Determine the [x, y] coordinate at the center of the cell enclosing the given text.  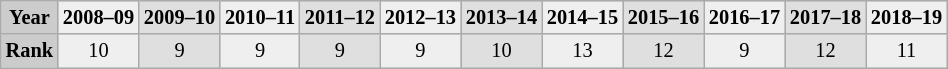
Year [30, 17]
2017–18 [826, 17]
2014–15 [582, 17]
2015–16 [664, 17]
2011–12 [340, 17]
11 [906, 51]
2016–17 [744, 17]
2012–13 [420, 17]
2010–11 [260, 17]
Rank [30, 51]
13 [582, 51]
2013–14 [502, 17]
2009–10 [180, 17]
2018–19 [906, 17]
2008–09 [98, 17]
